For the text-containing cell, return its midpoint in [x, y] coordinate format. 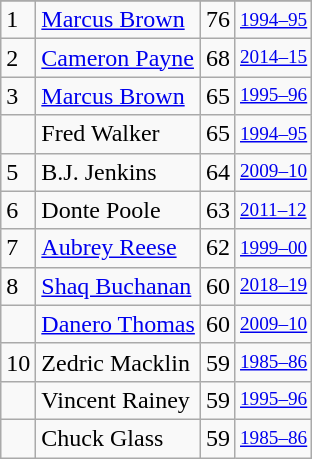
10 [18, 362]
Aubrey Reese [118, 248]
Zedric Macklin [118, 362]
64 [218, 172]
Danero Thomas [118, 324]
Cameron Payne [118, 58]
B.J. Jenkins [118, 172]
2014–15 [273, 58]
5 [18, 172]
7 [18, 248]
68 [218, 58]
Chuck Glass [118, 438]
2011–12 [273, 210]
3 [18, 96]
62 [218, 248]
Fred Walker [118, 134]
Donte Poole [118, 210]
6 [18, 210]
2018–19 [273, 286]
Vincent Rainey [118, 400]
2 [18, 58]
1999–00 [273, 248]
1 [18, 20]
63 [218, 210]
76 [218, 20]
8 [18, 286]
Shaq Buchanan [118, 286]
